Return the (X, Y) coordinate for the center point of the cell that contains the specified text.  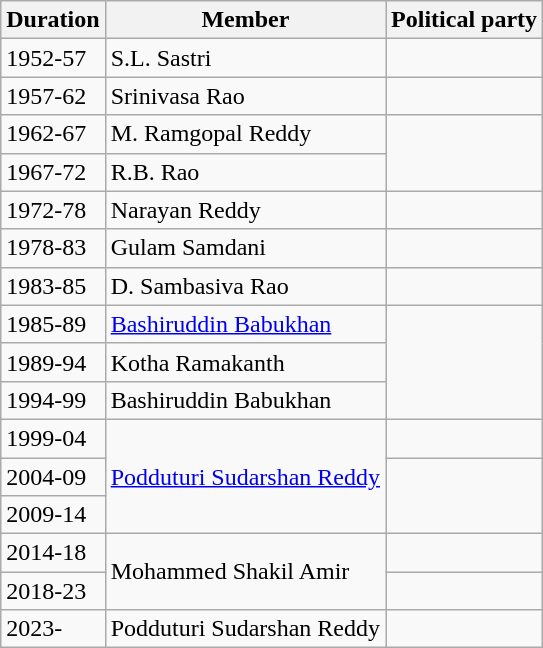
1989-94 (53, 362)
Mohammed Shakil Amir (245, 572)
S.L. Sastri (245, 58)
1978-83 (53, 248)
Member (245, 20)
1983-85 (53, 286)
2018-23 (53, 591)
1972-78 (53, 210)
1999-04 (53, 438)
Duration (53, 20)
Srinivasa Rao (245, 96)
D. Sambasiva Rao (245, 286)
1952-57 (53, 58)
2004-09 (53, 477)
Gulam Samdani (245, 248)
Kotha Ramakanth (245, 362)
1962-67 (53, 134)
1967-72 (53, 172)
M. Ramgopal Reddy (245, 134)
2009-14 (53, 515)
1994-99 (53, 400)
R.B. Rao (245, 172)
2014-18 (53, 553)
1957-62 (53, 96)
2023- (53, 629)
Political party (464, 20)
Narayan Reddy (245, 210)
1985-89 (53, 324)
